Return the [X, Y] coordinate for the center point of the cell that contains the specified text.  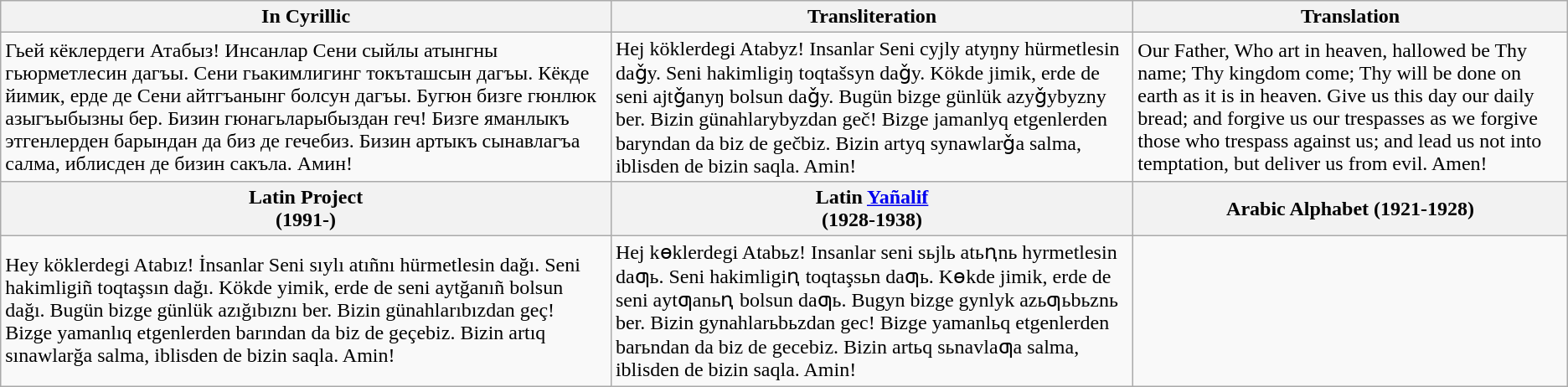
Transliteration [871, 17]
Latin Yañalif (1928-1938) [871, 208]
Translation [1350, 17]
Arabic Alphabet (1921-1928) [1350, 208]
In Cyrillic [307, 17]
Latin Project (1991-) [307, 208]
